Scan for the cell matching the given text and deliver its (X, Y) coordinate at center. 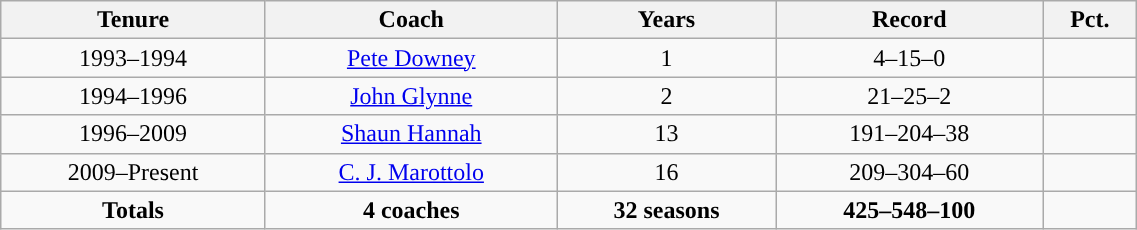
4–15–0 (910, 58)
Tenure (134, 20)
1994–1996 (134, 96)
Pct. (1090, 20)
425–548–100 (910, 210)
2009–Present (134, 172)
Shaun Hannah (411, 134)
C. J. Marottolo (411, 172)
209–304–60 (910, 172)
21–25–2 (910, 96)
Totals (134, 210)
32 seasons (666, 210)
191–204–38 (910, 134)
Pete Downey (411, 58)
16 (666, 172)
Coach (411, 20)
1996–2009 (134, 134)
Years (666, 20)
2 (666, 96)
1 (666, 58)
13 (666, 134)
John Glynne (411, 96)
1993–1994 (134, 58)
Record (910, 20)
4 coaches (411, 210)
